For the text-containing cell, return its midpoint in [X, Y] coordinate format. 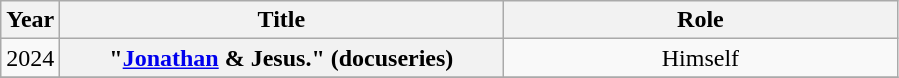
2024 [30, 58]
Year [30, 20]
Title [282, 20]
Himself [700, 58]
Role [700, 20]
"Jonathan & Jesus." (docuseries) [282, 58]
